Determine the [X, Y] coordinate at the center of the cell enclosing the given text.  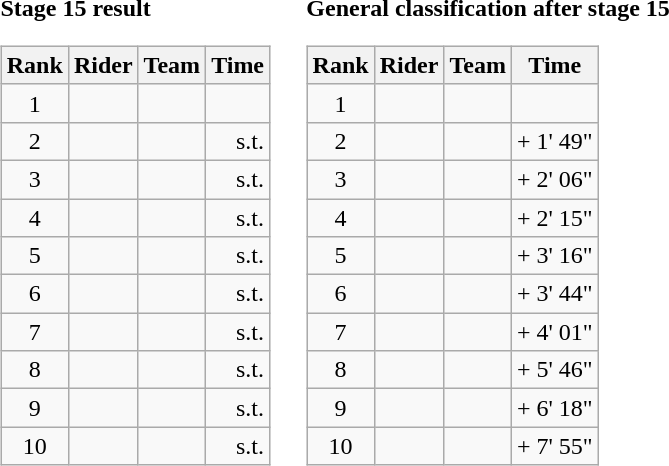
+ 1' 49" [554, 141]
+ 3' 44" [554, 294]
+ 5' 46" [554, 370]
+ 2' 15" [554, 217]
+ 3' 16" [554, 256]
+ 4' 01" [554, 332]
+ 6' 18" [554, 408]
+ 7' 55" [554, 446]
+ 2' 06" [554, 179]
